Capture the cell that displays the provided text and extract its (X, Y) central coordinate. 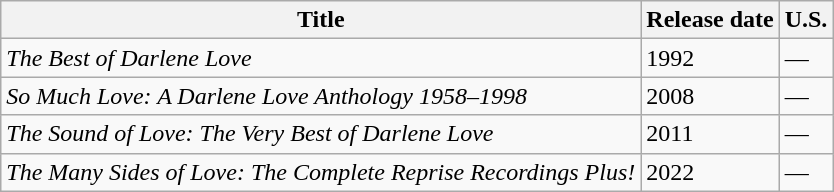
So Much Love: A Darlene Love Anthology 1958–1998 (321, 96)
The Sound of Love: The Very Best of Darlene Love (321, 134)
2022 (710, 172)
The Best of Darlene Love (321, 58)
The Many Sides of Love: The Complete Reprise Recordings Plus! (321, 172)
1992 (710, 58)
U.S. (806, 20)
Title (321, 20)
2008 (710, 96)
Release date (710, 20)
2011 (710, 134)
